Determine the (x, y) coordinate at the center of the cell enclosing the given text.  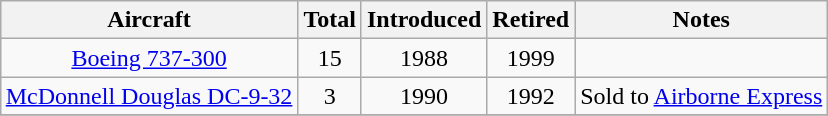
Retired (531, 20)
1999 (531, 58)
Total (330, 20)
3 (330, 96)
1992 (531, 96)
15 (330, 58)
Boeing 737-300 (149, 58)
Sold to Airborne Express (702, 96)
1990 (424, 96)
Notes (702, 20)
Introduced (424, 20)
Aircraft (149, 20)
1988 (424, 58)
McDonnell Douglas DC-9-32 (149, 96)
